For the text-containing cell, return its midpoint in (x, y) coordinate format. 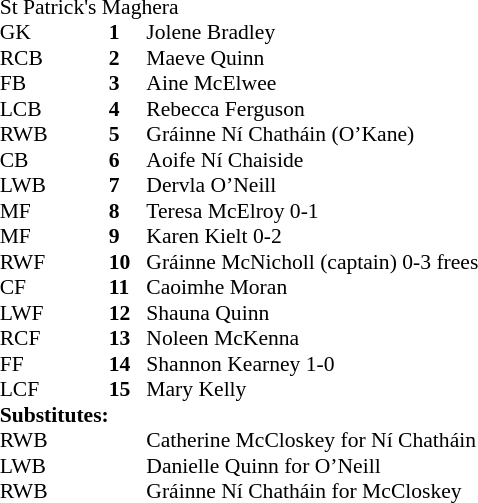
Dervla O’Neill (312, 185)
15 (128, 389)
CF (54, 287)
11 (128, 287)
Caoimhe Moran (312, 287)
RCF (54, 339)
Karen Kielt 0-2 (312, 237)
Substitutes: (54, 415)
13 (128, 339)
Gráinne Ní Chatháin (O’Kane) (312, 135)
10 (128, 262)
CB (54, 160)
7 (128, 185)
2 (128, 58)
GK (54, 33)
Jolene Bradley (312, 33)
9 (128, 237)
5 (128, 135)
Shannon Kearney 1-0 (312, 364)
Maeve Quinn (312, 58)
FF (54, 364)
Aoife Ní Chaiside (312, 160)
6 (128, 160)
8 (128, 211)
1 (128, 33)
Teresa McElroy 0-1 (312, 211)
FB (54, 83)
LCF (54, 389)
Shauna Quinn (312, 313)
Aine McElwee (312, 83)
RCB (54, 58)
RWF (54, 262)
Catherine McCloskey for Ní Chatháin (312, 441)
Gráinne McNicholl (captain) 0-3 frees (312, 262)
Mary Kelly (312, 389)
3 (128, 83)
14 (128, 364)
Danielle Quinn for O’Neill (312, 466)
LCB (54, 109)
4 (128, 109)
Noleen McKenna (312, 339)
12 (128, 313)
Rebecca Ferguson (312, 109)
LWF (54, 313)
